Find where the given text appears and provide that cell's center as (x, y) coordinate. 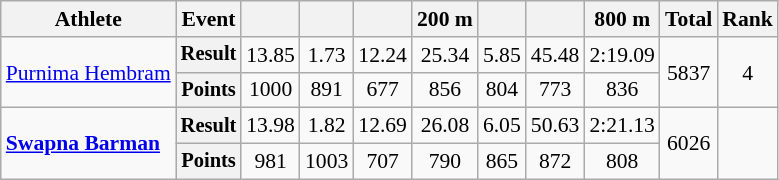
6.05 (502, 126)
856 (445, 90)
677 (382, 90)
865 (502, 162)
Total (688, 19)
800 m (622, 19)
808 (622, 162)
Event (209, 19)
1003 (326, 162)
2:19.09 (622, 55)
836 (622, 90)
13.85 (270, 55)
Purnima Hembram (88, 72)
5837 (688, 72)
Swapna Barman (88, 144)
50.63 (556, 126)
12.69 (382, 126)
Rank (748, 19)
200 m (445, 19)
4 (748, 72)
707 (382, 162)
804 (502, 90)
Athlete (88, 19)
2:21.13 (622, 126)
1.73 (326, 55)
981 (270, 162)
872 (556, 162)
790 (445, 162)
45.48 (556, 55)
5.85 (502, 55)
1.82 (326, 126)
26.08 (445, 126)
6026 (688, 144)
1000 (270, 90)
891 (326, 90)
25.34 (445, 55)
13.98 (270, 126)
773 (556, 90)
12.24 (382, 55)
